Extract the (X, Y) coordinate from the center of the cell holding the provided text.  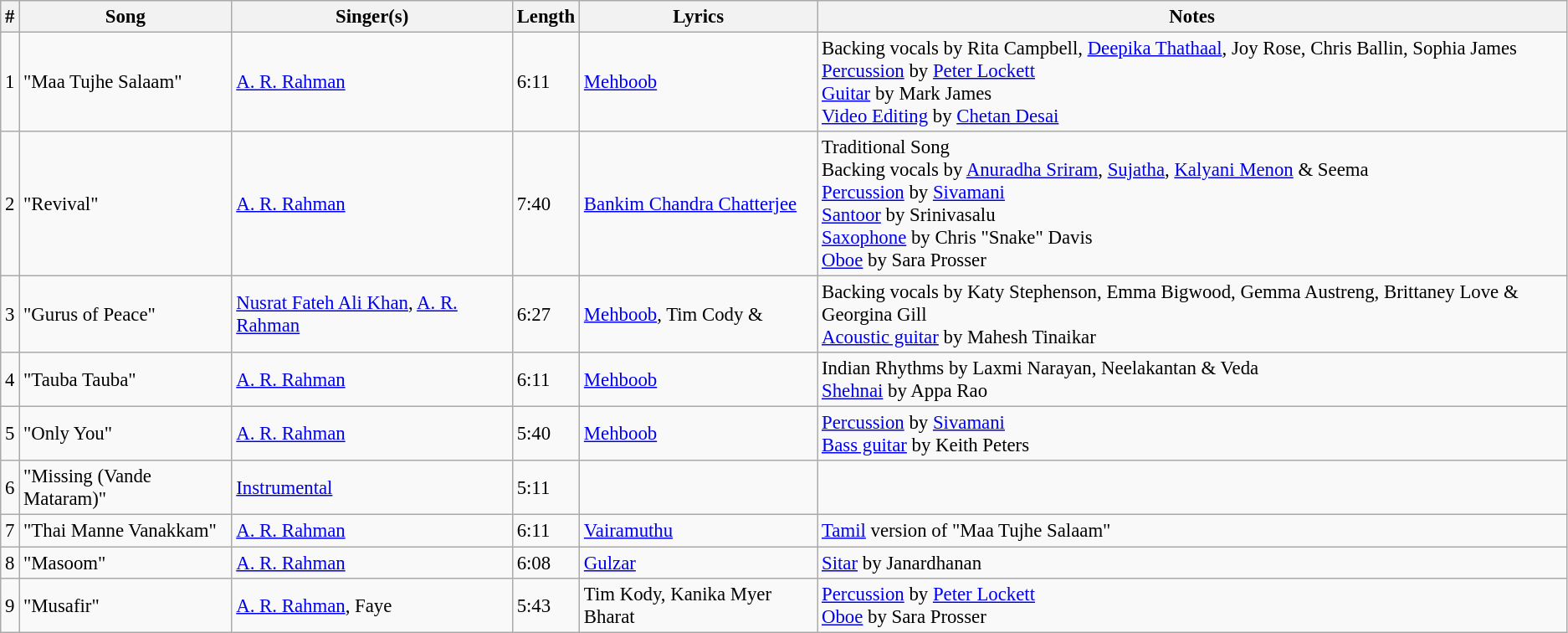
3 (10, 315)
Singer(s) (372, 17)
"Gurus of Peace" (126, 315)
5:40 (546, 434)
"Maa Tujhe Salaam" (126, 82)
9 (10, 605)
"Musafir" (126, 605)
7 (10, 531)
6:08 (546, 563)
# (10, 17)
Song (126, 17)
"Missing (Vande Mataram)" (126, 487)
5:43 (546, 605)
"Masoom" (126, 563)
Sitar by Janardhanan (1192, 563)
A. R. Rahman, Faye (372, 605)
6 (10, 487)
Mehboob, Tim Cody & (699, 315)
"Thai Manne Vanakkam" (126, 531)
Lyrics (699, 17)
"Tauba Tauba" (126, 380)
"Only You" (126, 434)
Bankim Chandra Chatterjee (699, 204)
5:11 (546, 487)
Instrumental (372, 487)
Notes (1192, 17)
Backing vocals by Katy Stephenson, Emma Bigwood, Gemma Austreng, Brittaney Love & Georgina GillAcoustic guitar by Mahesh Tinaikar (1192, 315)
6:27 (546, 315)
1 (10, 82)
Gulzar (699, 563)
"Revival" (126, 204)
Tamil version of "Maa Tujhe Salaam" (1192, 531)
Nusrat Fateh Ali Khan, A. R. Rahman (372, 315)
4 (10, 380)
8 (10, 563)
Indian Rhythms by Laxmi Narayan, Neelakantan & Veda Shehnai by Appa Rao (1192, 380)
Percussion by SivamaniBass guitar by Keith Peters (1192, 434)
Length (546, 17)
Vairamuthu (699, 531)
Percussion by Peter LockettOboe by Sara Prosser (1192, 605)
7:40 (546, 204)
5 (10, 434)
Tim Kody, Kanika Myer Bharat (699, 605)
2 (10, 204)
